Identify which cell holds the provided text, then report its (x, y) central coordinate. 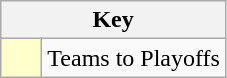
Key (114, 20)
Teams to Playoffs (134, 58)
